Pinpoint the cell where the given text exists, returning its [X, Y] midpoint coordinate. 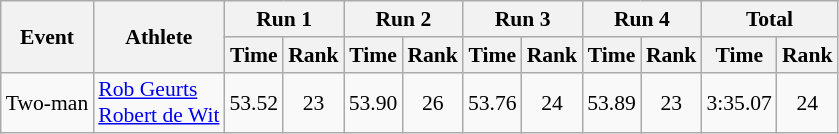
3:35.07 [738, 102]
Run 4 [642, 19]
Run 2 [404, 19]
Rob GeurtsRobert de Wit [158, 102]
Run 1 [284, 19]
Event [48, 36]
53.89 [612, 102]
53.52 [254, 102]
Total [769, 19]
26 [432, 102]
Run 3 [522, 19]
53.90 [374, 102]
Two-man [48, 102]
Athlete [158, 36]
53.76 [492, 102]
